Search for the cell housing the specified text and yield its [X, Y] center coordinate. 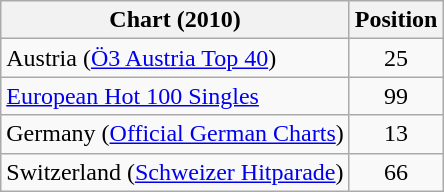
Position [396, 20]
13 [396, 134]
99 [396, 96]
66 [396, 172]
Chart (2010) [175, 20]
European Hot 100 Singles [175, 96]
Switzerland (Schweizer Hitparade) [175, 172]
Germany (Official German Charts) [175, 134]
25 [396, 58]
Austria (Ö3 Austria Top 40) [175, 58]
